For the text-containing cell, return its midpoint in (X, Y) coordinate format. 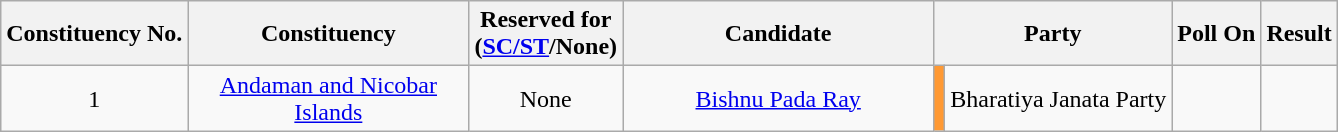
Result (1299, 34)
Constituency No. (94, 34)
Bharatiya Janata Party (1058, 98)
Candidate (778, 34)
Party (1053, 34)
1 (94, 98)
Constituency (328, 34)
None (546, 98)
Reserved for(SC/ST/None) (546, 34)
Andaman and Nicobar Islands (328, 98)
Bishnu Pada Ray (778, 98)
Poll On (1216, 34)
